Search for the cell housing the specified text and yield its (X, Y) center coordinate. 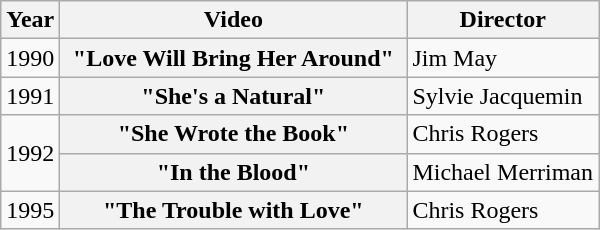
"Love Will Bring Her Around" (234, 58)
Year (30, 20)
1992 (30, 153)
"The Trouble with Love" (234, 210)
1995 (30, 210)
"In the Blood" (234, 172)
Jim May (503, 58)
"She Wrote the Book" (234, 134)
1990 (30, 58)
Sylvie Jacquemin (503, 96)
"She's a Natural" (234, 96)
Director (503, 20)
Michael Merriman (503, 172)
Video (234, 20)
1991 (30, 96)
